Provide the (X, Y) coordinate of the cell's center where the given text is located.  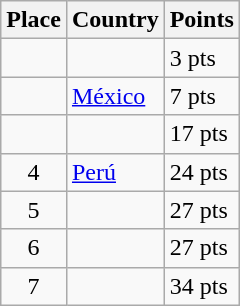
6 (34, 248)
7 (34, 286)
17 pts (202, 134)
México (115, 96)
Perú (115, 172)
3 pts (202, 58)
Country (115, 20)
34 pts (202, 286)
24 pts (202, 172)
Points (202, 20)
4 (34, 172)
5 (34, 210)
Place (34, 20)
7 pts (202, 96)
